Detect which cell encompasses the target text, then output its [x, y] center coordinate. 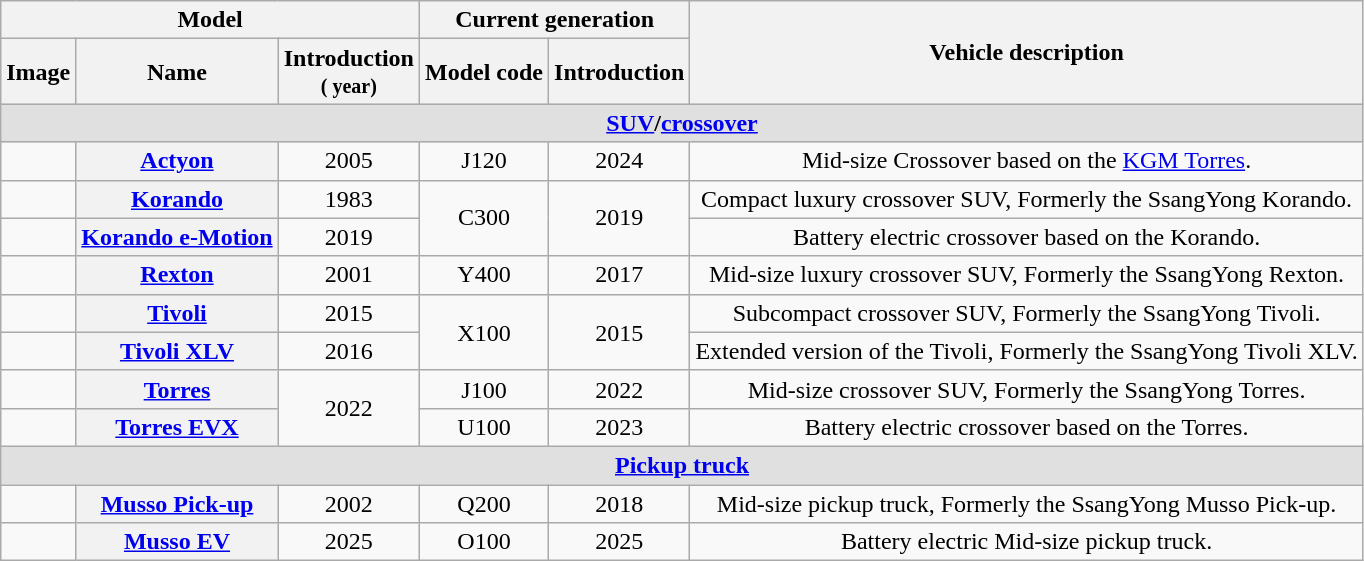
Vehicle description [1026, 52]
2016 [348, 351]
J100 [484, 389]
Pickup truck [682, 465]
Model [210, 20]
Name [177, 72]
2024 [620, 161]
Mid-size luxury crossover SUV, Formerly the SsangYong Rexton. [1026, 275]
Mid-size Crossover based on the KGM Torres. [1026, 161]
Korando e-Motion [177, 237]
Torres EVX [177, 427]
2001 [348, 275]
SUV/crossover [682, 123]
Tivoli [177, 313]
Y400 [484, 275]
Introduction( year) [348, 72]
Musso EV [177, 542]
Mid-size pickup truck, Formerly the SsangYong Musso Pick-up. [1026, 503]
Rexton [177, 275]
J120 [484, 161]
Extended version of the Tivoli, Formerly the SsangYong Tivoli XLV. [1026, 351]
Mid-size crossover SUV, Formerly the SsangYong Torres. [1026, 389]
Korando [177, 199]
Battery electric crossover based on the Korando. [1026, 237]
1983 [348, 199]
Compact luxury crossover SUV, Formerly the SsangYong Korando. [1026, 199]
2002 [348, 503]
U100 [484, 427]
Torres [177, 389]
Q200 [484, 503]
Battery electric crossover based on the Torres. [1026, 427]
C300 [484, 218]
Image [38, 72]
2018 [620, 503]
Battery electric Mid-size pickup truck. [1026, 542]
Tivoli XLV [177, 351]
2017 [620, 275]
Current generation [555, 20]
Subcompact crossover SUV, Formerly the SsangYong Tivoli. [1026, 313]
Musso Pick-up [177, 503]
Model code [484, 72]
2005 [348, 161]
O100 [484, 542]
2023 [620, 427]
Introduction [620, 72]
X100 [484, 332]
Actyon [177, 161]
